Find where the given text appears and provide that cell's center as (x, y) coordinate. 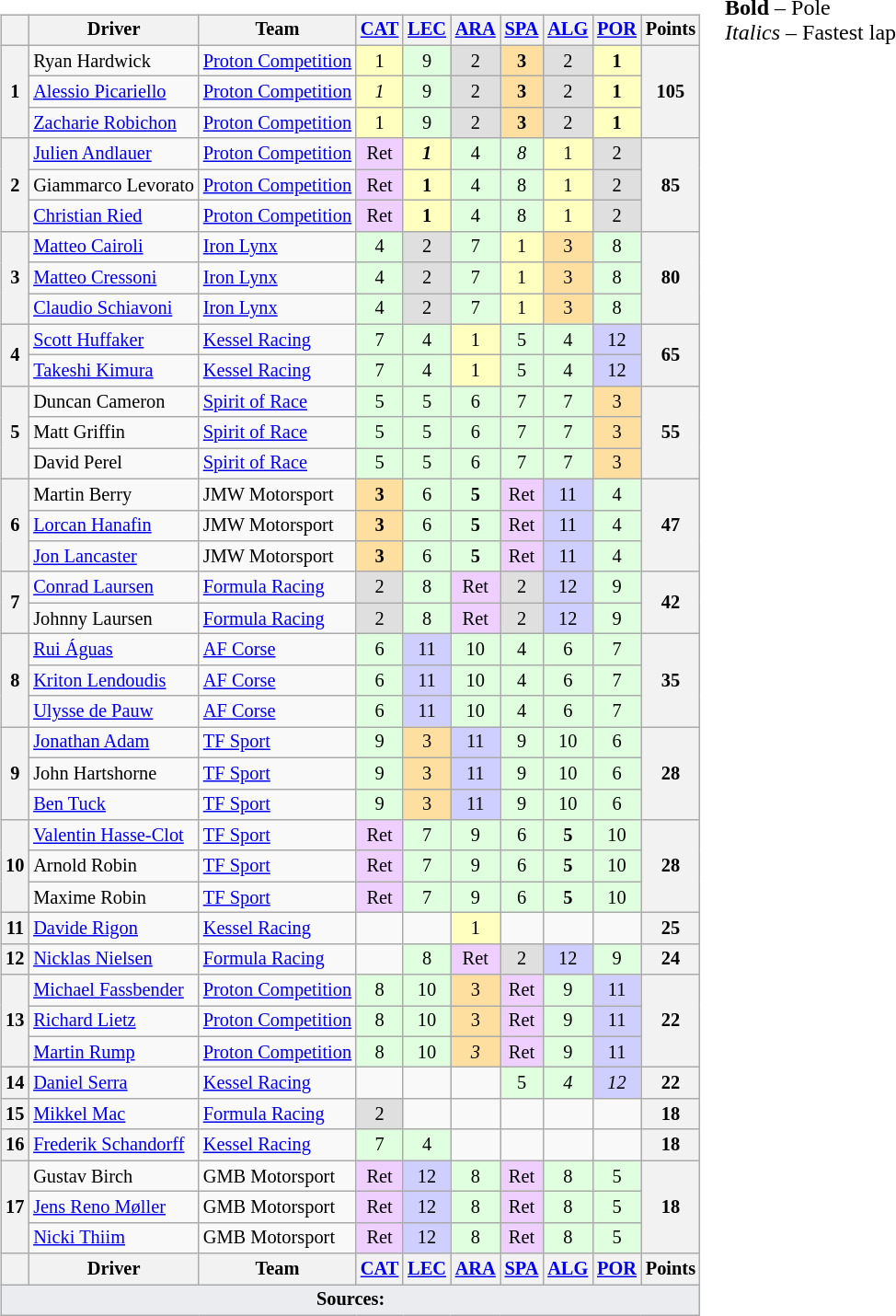
24 (671, 959)
Gustav Birch (114, 1176)
Jens Reno Møller (114, 1207)
Nicklas Nielsen (114, 959)
Jon Lancaster (114, 557)
Matteo Cressoni (114, 278)
Christian Ried (114, 216)
42 (671, 602)
Daniel Serra (114, 1083)
25 (671, 929)
Giammarco Levorato (114, 185)
David Perel (114, 464)
Martin Rump (114, 1052)
Claudio Schiavoni (114, 309)
Jonathan Adam (114, 743)
Frederik Schandorff (114, 1145)
Rui Águas (114, 650)
Valentin Hasse-Clot (114, 836)
105 (671, 92)
15 (15, 1114)
65 (671, 355)
Kriton Lendoudis (114, 680)
16 (15, 1145)
Mikkel Mac (114, 1114)
Nicki Thiim (114, 1238)
Ryan Hardwick (114, 61)
Julien Andlauer (114, 154)
Sources: (350, 1300)
17 (15, 1207)
Matt Griffin (114, 433)
Conrad Laursen (114, 587)
35 (671, 681)
Scott Huffaker (114, 340)
Duncan Cameron (114, 402)
85 (671, 184)
Martin Berry (114, 494)
47 (671, 525)
Ulysse de Pauw (114, 711)
Richard Lietz (114, 1022)
Ben Tuck (114, 804)
55 (671, 433)
Maxime Robin (114, 897)
Matteo Cairoli (114, 247)
Alessio Picariello (114, 92)
Arnold Robin (114, 866)
John Hartshorne (114, 773)
Zacharie Robichon (114, 123)
Takeshi Kimura (114, 371)
Davide Rigon (114, 929)
Michael Fassbender (114, 990)
14 (15, 1083)
Lorcan Hanafin (114, 525)
13 (15, 1022)
80 (671, 278)
Johnny Laursen (114, 618)
